Return (x, y) of the center of cell containing provided text 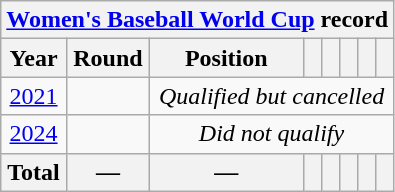
Year (34, 58)
Did not qualify (271, 134)
2021 (34, 96)
Position (226, 58)
Qualified but cancelled (271, 96)
Women's Baseball World Cup record (198, 20)
Round (108, 58)
Total (34, 172)
2024 (34, 134)
